Detect which cell encompasses the target text, then output its [X, Y] center coordinate. 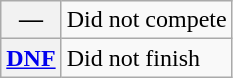
Did not compete [146, 20]
— [31, 20]
Did not finish [146, 58]
DNF [31, 58]
